Return the [X, Y] coordinate for the center point of the cell that contains the specified text.  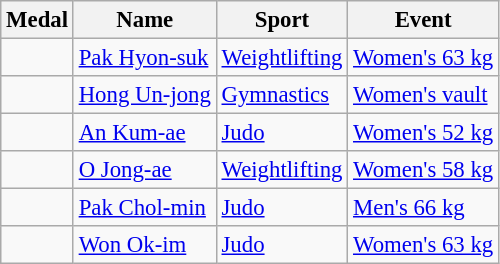
Name [144, 20]
Women's 58 kg [424, 170]
Hong Un-jong [144, 95]
Pak Chol-min [144, 208]
Gymnastics [282, 95]
Women's 52 kg [424, 133]
Sport [282, 20]
Medal [38, 20]
An Kum-ae [144, 133]
Event [424, 20]
Men's 66 kg [424, 208]
O Jong-ae [144, 170]
Pak Hyon-suk [144, 58]
Won Ok-im [144, 245]
Women's vault [424, 95]
